Output the [x, y] coordinate of the center of the cell containing the given text.  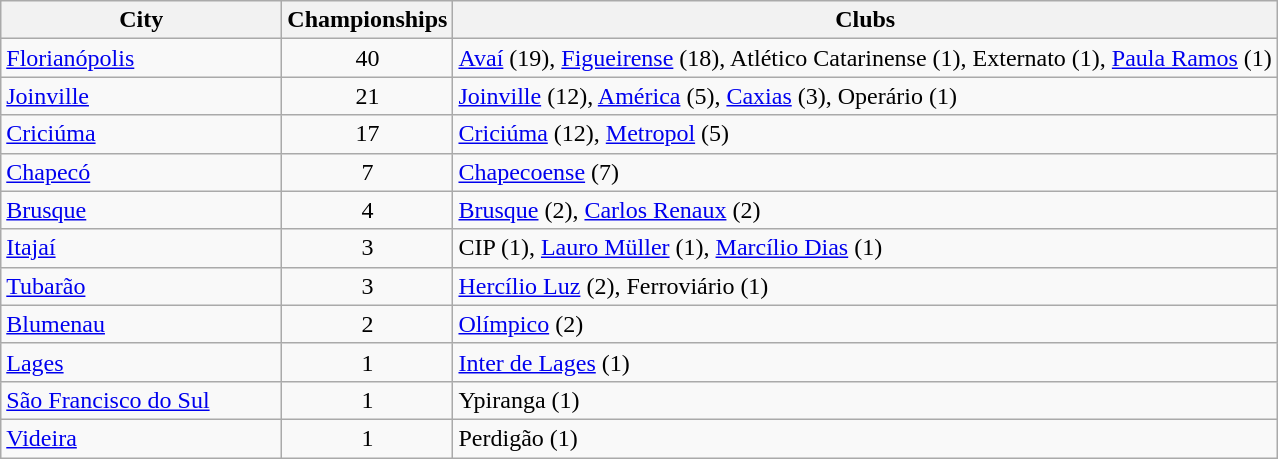
City [142, 20]
Itajaí [142, 248]
Videira [142, 438]
Joinville (12), América (5), Caxias (3), Operário (1) [865, 96]
Tubarão [142, 286]
Chapecoense (7) [865, 172]
Joinville [142, 96]
Chapecó [142, 172]
Florianópolis [142, 58]
Blumenau [142, 324]
Championships [368, 20]
Criciúma (12), Metropol (5) [865, 134]
17 [368, 134]
21 [368, 96]
Brusque (2), Carlos Renaux (2) [865, 210]
Inter de Lages (1) [865, 362]
7 [368, 172]
Clubs [865, 20]
Criciúma [142, 134]
Hercílio Luz (2), Ferroviário (1) [865, 286]
Avaí (19), Figueirense (18), Atlético Catarinense (1), Externato (1), Paula Ramos (1) [865, 58]
2 [368, 324]
São Francisco do Sul [142, 400]
Brusque [142, 210]
Perdigão (1) [865, 438]
Ypiranga (1) [865, 400]
CIP (1), Lauro Müller (1), Marcílio Dias (1) [865, 248]
4 [368, 210]
40 [368, 58]
Olímpico (2) [865, 324]
Lages [142, 362]
